Locate the cell with the specified text and output its (X, Y) center coordinate. 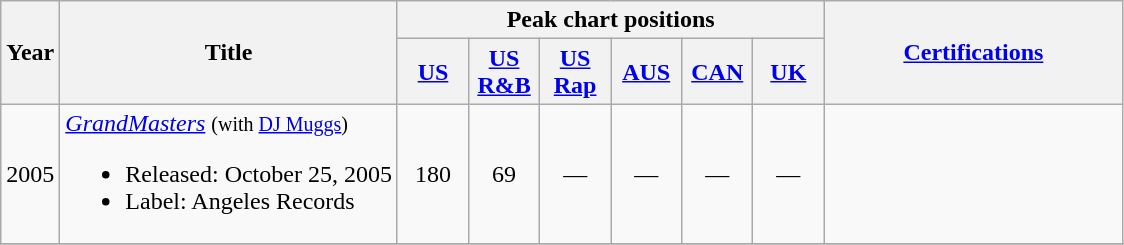
Peak chart positions (610, 20)
CAN (718, 72)
Year (30, 52)
US Rap (576, 72)
2005 (30, 174)
Title (229, 52)
GrandMasters (with DJ Muggs)Released: October 25, 2005Label: Angeles Records (229, 174)
AUS (646, 72)
US (432, 72)
180 (432, 174)
UK (788, 72)
Certifications (974, 52)
69 (504, 174)
US R&B (504, 72)
